From the cell containing the given text, extract its center point as [X, Y] coordinate. 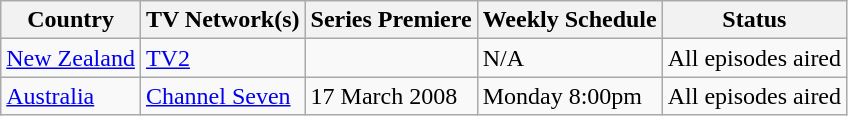
TV2 [222, 58]
Series Premiere [391, 20]
17 March 2008 [391, 96]
TV Network(s) [222, 20]
Country [71, 20]
Australia [71, 96]
Status [754, 20]
Channel Seven [222, 96]
Weekly Schedule [570, 20]
Monday 8:00pm [570, 96]
N/A [570, 58]
New Zealand [71, 58]
